Capture the cell that displays the provided text and extract its (x, y) central coordinate. 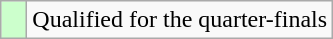
Qualified for the quarter-finals (180, 20)
